Search for the cell housing the specified text and yield its (X, Y) center coordinate. 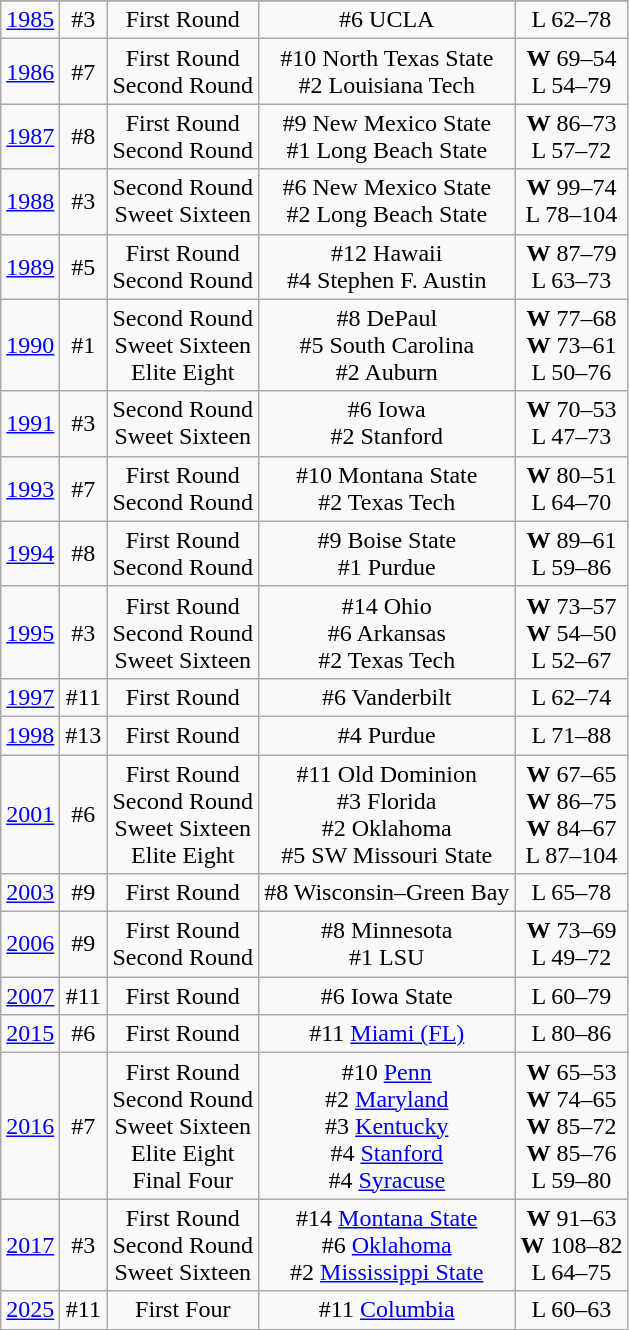
W 73–69L 49–72 (572, 944)
#13 (84, 735)
2003 (30, 893)
#11 Columbia (387, 1310)
L 65–78 (572, 893)
L 80–86 (572, 1034)
#14 Ohio#6 Arkansas#2 Texas Tech (387, 632)
#14 Montana State#6 Oklahoma#2 Mississippi State (387, 1245)
Second RoundSweet SixteenElite Eight (183, 345)
1995 (30, 632)
#9 New Mexico State#1 Long Beach State (387, 136)
2017 (30, 1245)
#8 Minnesota#1 LSU (387, 944)
1987 (30, 136)
First RoundSecond RoundSweet SixteenElite EightFinal Four (183, 1126)
#8 Wisconsin–Green Bay (387, 893)
1988 (30, 202)
#11 Miami (FL) (387, 1034)
#12 Hawaii#4 Stephen F. Austin (387, 266)
W 70–53L 47–73 (572, 424)
L 62–74 (572, 697)
W 69–54L 54–79 (572, 72)
L 62–78 (572, 20)
W 73–57W 54–50L 52–67 (572, 632)
1985 (30, 20)
1998 (30, 735)
#8 DePaul#5 South Carolina#2 Auburn (387, 345)
#6 UCLA (387, 20)
2001 (30, 814)
1991 (30, 424)
L 71–88 (572, 735)
1997 (30, 697)
W 67–65W 86–75W 84–67L 87–104 (572, 814)
#10 Montana State#2 Texas Tech (387, 488)
#5 (84, 266)
2006 (30, 944)
First Four (183, 1310)
W 65–53W 74–65W 85–72W 85–76L 59–80 (572, 1126)
L 60–79 (572, 996)
1994 (30, 554)
First RoundSecond RoundSweet SixteenElite Eight (183, 814)
W 91–63W 108–82L 64–75 (572, 1245)
#6 Iowa#2 Stanford (387, 424)
#4 Purdue (387, 735)
#11 Old Dominion#3 Florida#2 Oklahoma#5 SW Missouri State (387, 814)
#1 (84, 345)
#6 Vanderbilt (387, 697)
W 89–61L 59–86 (572, 554)
W 86–73L 57–72 (572, 136)
2025 (30, 1310)
2007 (30, 996)
#6 Iowa State (387, 996)
1990 (30, 345)
1989 (30, 266)
2015 (30, 1034)
#10 Penn#2 Maryland#3 Kentucky#4 Stanford#4 Syracuse (387, 1126)
#10 North Texas State#2 Louisiana Tech (387, 72)
W 99–74L 78–104 (572, 202)
W 87–79L 63–73 (572, 266)
W 77–68W 73–61L 50–76 (572, 345)
2016 (30, 1126)
1993 (30, 488)
#9 Boise State#1 Purdue (387, 554)
L 60–63 (572, 1310)
1986 (30, 72)
W 80–51L 64–70 (572, 488)
#6 New Mexico State#2 Long Beach State (387, 202)
